Find where the given text appears and provide that cell's center as [x, y] coordinate. 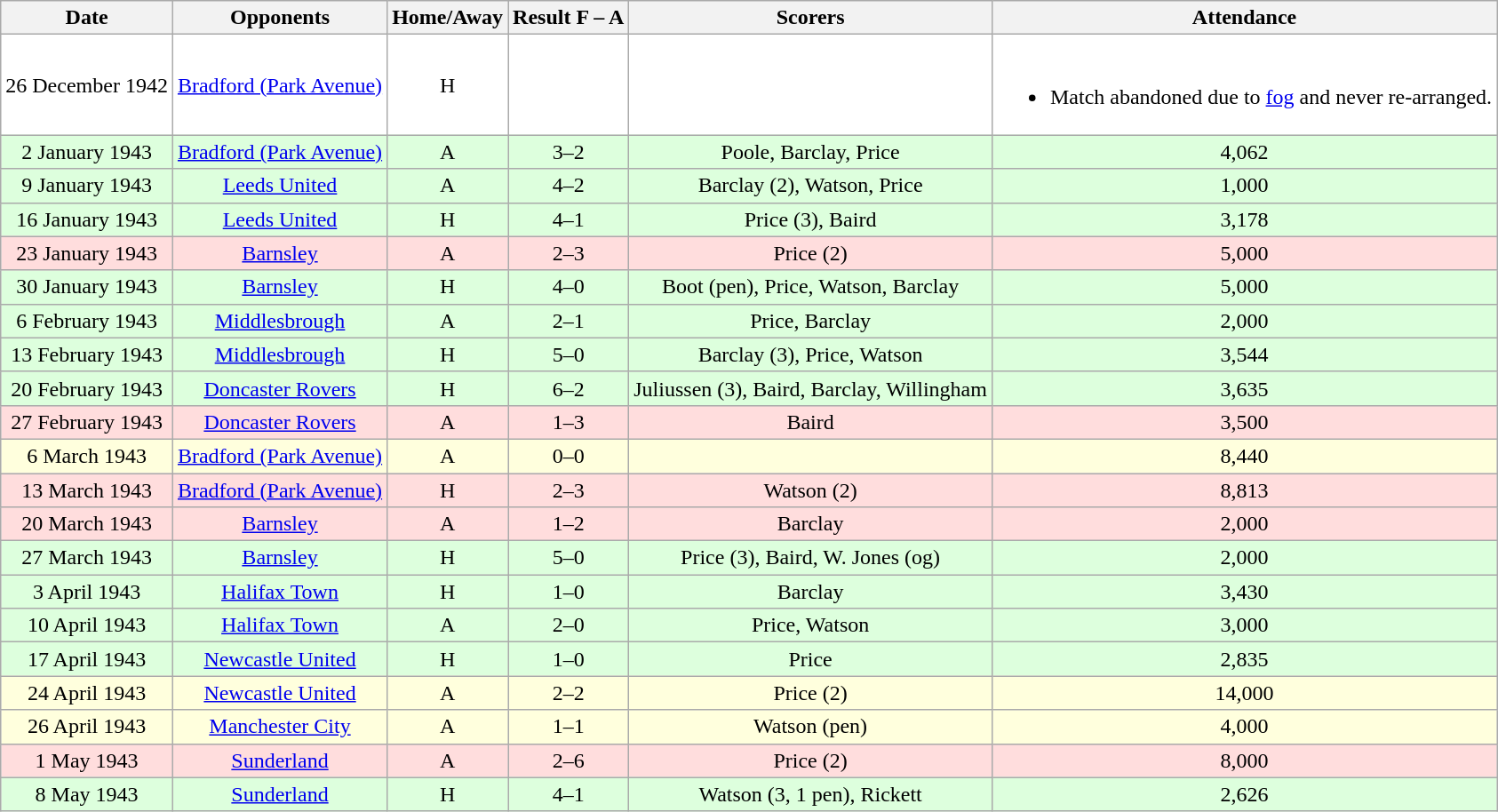
Scorers [810, 18]
Result F – A [569, 18]
0–0 [569, 456]
Price [810, 659]
Price (3), Baird [810, 219]
3,635 [1244, 388]
Watson (pen) [810, 727]
2–1 [569, 321]
17 April 1943 [87, 659]
4–2 [569, 186]
24 April 1943 [87, 693]
27 March 1943 [87, 558]
6 March 1943 [87, 456]
Opponents [279, 18]
2,835 [1244, 659]
Manchester City [279, 727]
2–0 [569, 625]
Match abandoned due to fog and never re-arranged. [1244, 85]
9 January 1943 [87, 186]
4,062 [1244, 152]
20 February 1943 [87, 388]
23 January 1943 [87, 253]
1–2 [569, 524]
2–2 [569, 693]
26 April 1943 [87, 727]
Home/Away [448, 18]
3,544 [1244, 354]
2–6 [569, 760]
10 April 1943 [87, 625]
3–2 [569, 152]
8 May 1943 [87, 794]
4–0 [569, 287]
2 January 1943 [87, 152]
8,000 [1244, 760]
1,000 [1244, 186]
8,813 [1244, 490]
26 December 1942 [87, 85]
27 February 1943 [87, 422]
8,440 [1244, 456]
13 March 1943 [87, 490]
3,500 [1244, 422]
3,000 [1244, 625]
Date [87, 18]
Watson (2) [810, 490]
Price (3), Baird, W. Jones (og) [810, 558]
Attendance [1244, 18]
1–1 [569, 727]
30 January 1943 [87, 287]
3,430 [1244, 592]
1 May 1943 [87, 760]
3,178 [1244, 219]
Baird [810, 422]
3 April 1943 [87, 592]
Price, Barclay [810, 321]
13 February 1943 [87, 354]
Poole, Barclay, Price [810, 152]
Barclay (2), Watson, Price [810, 186]
16 January 1943 [87, 219]
20 March 1943 [87, 524]
Boot (pen), Price, Watson, Barclay [810, 287]
Price, Watson [810, 625]
Juliussen (3), Baird, Barclay, Willingham [810, 388]
4,000 [1244, 727]
14,000 [1244, 693]
6–2 [569, 388]
6 February 1943 [87, 321]
Barclay (3), Price, Watson [810, 354]
Watson (3, 1 pen), Rickett [810, 794]
1–3 [569, 422]
2,626 [1244, 794]
